Extract the (x, y) coordinate from the center of the cell holding the provided text.  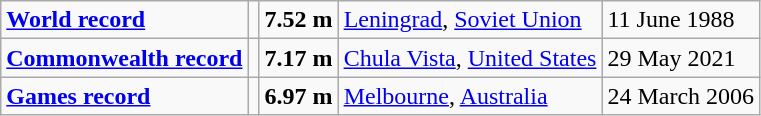
World record (124, 20)
Games record (124, 96)
24 March 2006 (681, 96)
7.52 m (298, 20)
6.97 m (298, 96)
29 May 2021 (681, 58)
7.17 m (298, 58)
11 June 1988 (681, 20)
Commonwealth record (124, 58)
Chula Vista, United States (470, 58)
Leningrad, Soviet Union (470, 20)
Melbourne, Australia (470, 96)
